Extract the [x, y] coordinate from the center of the cell holding the provided text.  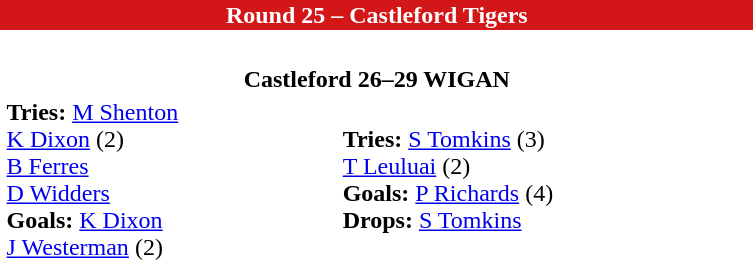
Castleford 26–29 WIGAN [376, 79]
Round 25 – Castleford Tigers [377, 15]
